Output the [x, y] coordinate of the center of the cell containing the given text.  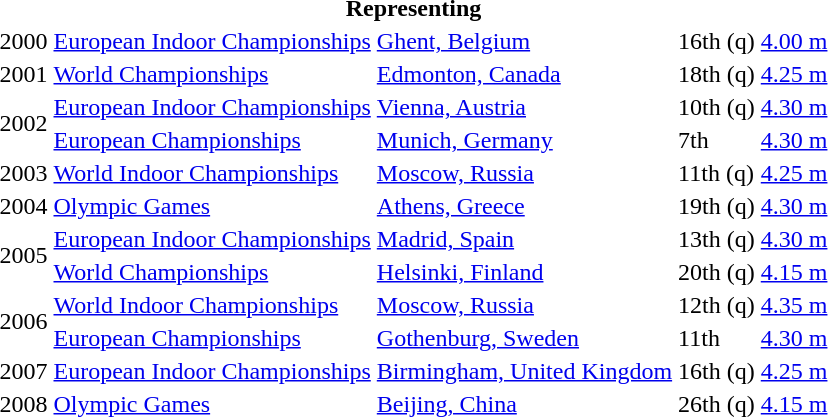
Olympic Games [212, 206]
Madrid, Spain [524, 239]
13th (q) [717, 239]
Vienna, Austria [524, 107]
Birmingham, United Kingdom [524, 371]
Helsinki, Finland [524, 272]
Gothenburg, Sweden [524, 338]
Ghent, Belgium [524, 41]
11th [717, 338]
19th (q) [717, 206]
10th (q) [717, 107]
18th (q) [717, 74]
Edmonton, Canada [524, 74]
Munich, Germany [524, 140]
12th (q) [717, 305]
11th (q) [717, 173]
20th (q) [717, 272]
Athens, Greece [524, 206]
7th [717, 140]
